Search for the cell housing the specified text and yield its (x, y) center coordinate. 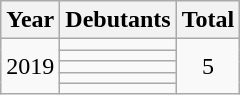
Debutants (118, 20)
Total (208, 20)
Year (30, 20)
2019 (30, 66)
5 (208, 66)
